Locate the cell with the specified text and output its (x, y) center coordinate. 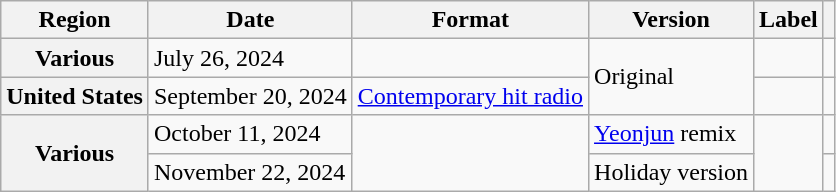
Contemporary hit radio (470, 96)
Date (250, 20)
Label (789, 20)
Format (470, 20)
Version (672, 20)
Original (672, 77)
July 26, 2024 (250, 58)
October 11, 2024 (250, 134)
United States (75, 96)
November 22, 2024 (250, 172)
Yeonjun remix (672, 134)
Region (75, 20)
Holiday version (672, 172)
September 20, 2024 (250, 96)
